Capture the cell that displays the provided text and extract its [x, y] central coordinate. 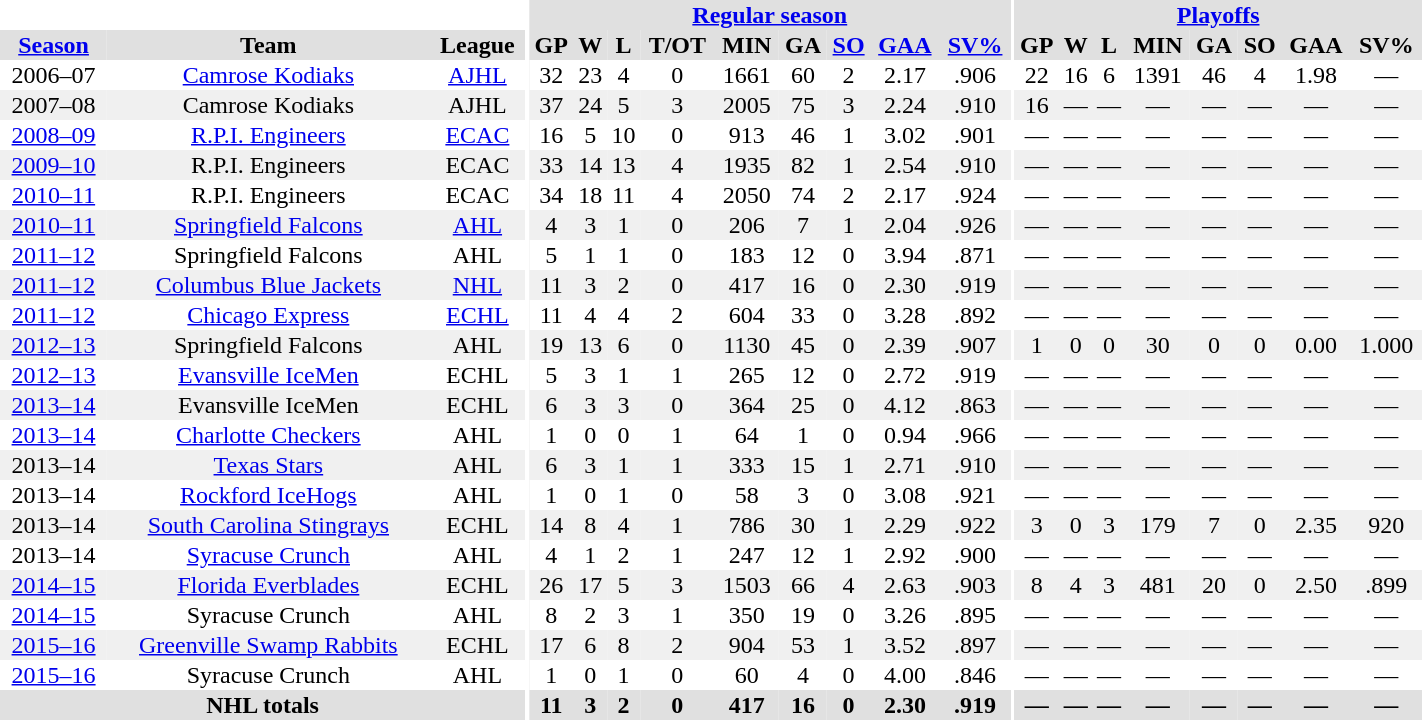
10 [624, 135]
NHL [478, 285]
Playoffs [1218, 15]
32 [552, 75]
2009–10 [54, 165]
.892 [976, 315]
Rockford IceHogs [268, 495]
20 [1214, 585]
Texas Stars [268, 465]
913 [747, 135]
24 [590, 105]
Charlotte Checkers [268, 435]
1.98 [1316, 75]
Chicago Express [268, 315]
2.04 [904, 225]
.906 [976, 75]
1130 [747, 345]
1661 [747, 75]
18 [590, 195]
.966 [976, 435]
179 [1158, 525]
.863 [976, 405]
22 [1036, 75]
2.72 [904, 375]
2050 [747, 195]
League [478, 45]
53 [803, 645]
75 [803, 105]
45 [803, 345]
4.12 [904, 405]
Florida Everblades [268, 585]
604 [747, 315]
333 [747, 465]
1391 [1158, 75]
Season [54, 45]
0.94 [904, 435]
.921 [976, 495]
23 [590, 75]
.924 [976, 195]
786 [747, 525]
.900 [976, 555]
.922 [976, 525]
2005 [747, 105]
2006–07 [54, 75]
3.26 [904, 615]
2.92 [904, 555]
.926 [976, 225]
Team [268, 45]
2008–09 [54, 135]
183 [747, 255]
1935 [747, 165]
.897 [976, 645]
2.50 [1316, 585]
2.29 [904, 525]
37 [552, 105]
.846 [976, 675]
904 [747, 645]
Greenville Swamp Rabbits [268, 645]
2.71 [904, 465]
34 [552, 195]
0.00 [1316, 345]
South Carolina Stingrays [268, 525]
4.00 [904, 675]
82 [803, 165]
1503 [747, 585]
2.24 [904, 105]
2.54 [904, 165]
58 [747, 495]
364 [747, 405]
T/OT [677, 45]
.901 [976, 135]
920 [1386, 525]
74 [803, 195]
.895 [976, 615]
247 [747, 555]
3.08 [904, 495]
64 [747, 435]
2.63 [904, 585]
NHL totals [262, 705]
481 [1158, 585]
.907 [976, 345]
3.02 [904, 135]
15 [803, 465]
3.52 [904, 645]
3.94 [904, 255]
.899 [1386, 585]
206 [747, 225]
1.000 [1386, 345]
Columbus Blue Jackets [268, 285]
2.35 [1316, 525]
.903 [976, 585]
.871 [976, 255]
2.39 [904, 345]
265 [747, 375]
25 [803, 405]
2007–08 [54, 105]
66 [803, 585]
Regular season [770, 15]
3.28 [904, 315]
350 [747, 615]
26 [552, 585]
